Return the (X, Y) coordinate for the center point of the cell that contains the specified text.  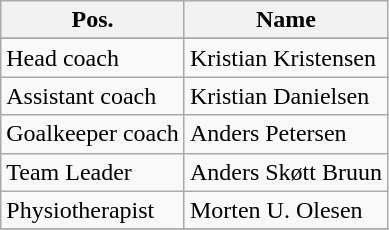
Team Leader (93, 172)
Morten U. Olesen (286, 210)
Anders Petersen (286, 134)
Physiotherapist (93, 210)
Kristian Kristensen (286, 58)
Pos. (93, 20)
Head coach (93, 58)
Goalkeeper coach (93, 134)
Anders Skøtt Bruun (286, 172)
Assistant coach (93, 96)
Kristian Danielsen (286, 96)
Name (286, 20)
